Return the (x, y) coordinate for the center point of the cell that contains the specified text.  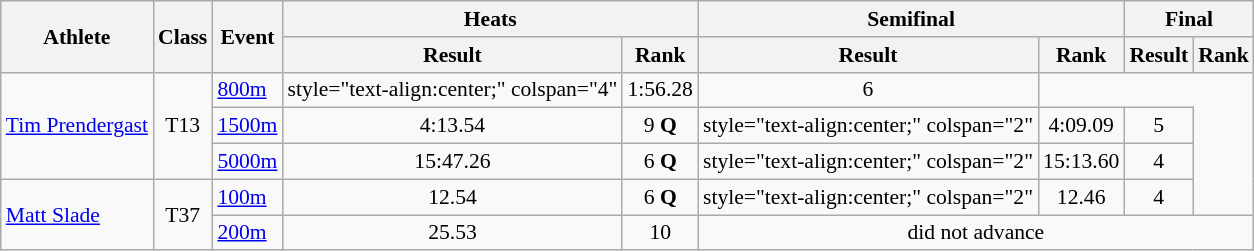
T13 (182, 126)
Athlete (77, 36)
Matt Slade (77, 214)
15:47.26 (452, 162)
1500m (247, 126)
25.53 (452, 233)
6 (868, 90)
12.46 (1081, 197)
did not advance (976, 233)
10 (660, 233)
Semifinal (911, 19)
style="text-align:center;" colspan="4" (452, 90)
Class (182, 36)
100m (247, 197)
Final (1188, 19)
1:56.28 (660, 90)
Tim Prendergast (77, 126)
800m (247, 90)
4:13.54 (452, 126)
5000m (247, 162)
5 (1158, 126)
Event (247, 36)
4:09.09 (1081, 126)
12.54 (452, 197)
15:13.60 (1081, 162)
T37 (182, 214)
200m (247, 233)
9 Q (660, 126)
Heats (490, 19)
